Find where the given text appears and provide that cell's center as (X, Y) coordinate. 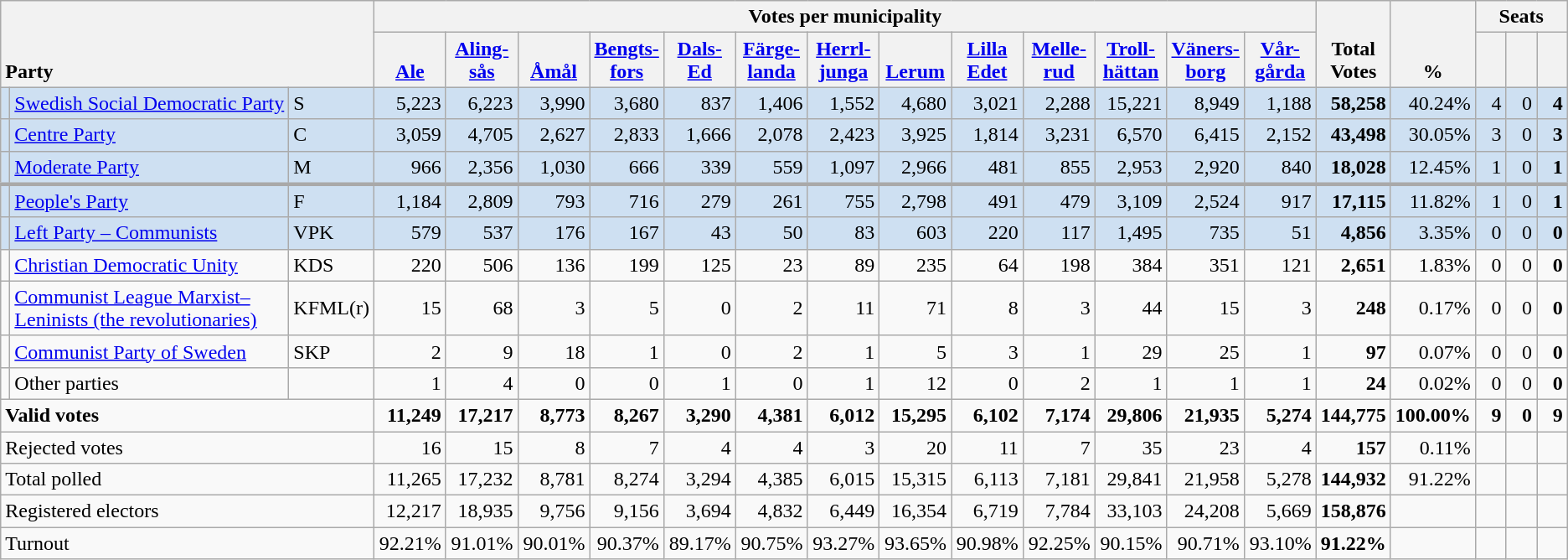
1,552 (843, 103)
1,406 (771, 103)
89 (843, 265)
5,278 (1280, 480)
2,651 (1354, 265)
% (1432, 44)
SKP (332, 351)
3,925 (916, 135)
11,249 (410, 415)
12 (916, 383)
43,498 (1354, 135)
5,669 (1280, 511)
Communist League Marxist–Leninists (the revolutionaries) (149, 309)
176 (554, 233)
30.05% (1432, 135)
917 (1280, 201)
6,719 (988, 511)
1,097 (843, 168)
51 (1280, 233)
4,856 (1354, 233)
Moderate Party (149, 168)
9,756 (554, 511)
40.24% (1432, 103)
16 (410, 447)
1,184 (410, 201)
121 (1280, 265)
29 (1131, 351)
Party (188, 44)
3,694 (699, 511)
5,223 (410, 103)
Communist Party of Sweden (149, 351)
43 (699, 233)
12,217 (410, 511)
64 (988, 265)
92.21% (410, 543)
837 (699, 103)
2,423 (843, 135)
Centre Party (149, 135)
2,833 (627, 135)
2,798 (916, 201)
68 (482, 309)
235 (916, 265)
29,806 (1131, 415)
25 (1205, 351)
29,841 (1131, 480)
3,680 (627, 103)
12.45% (1432, 168)
3,290 (699, 415)
6,449 (843, 511)
C (332, 135)
50 (771, 233)
18,935 (482, 511)
158,876 (1354, 511)
1,188 (1280, 103)
0.07% (1432, 351)
1,030 (554, 168)
481 (988, 168)
17,232 (482, 480)
83 (843, 233)
125 (699, 265)
840 (1280, 168)
2,524 (1205, 201)
17,217 (482, 415)
248 (1354, 309)
8,274 (627, 480)
33,103 (1131, 511)
15,315 (916, 480)
Åmål (554, 60)
90.98% (988, 543)
2,356 (482, 168)
People's Party (149, 201)
279 (699, 201)
603 (916, 233)
Ale (410, 60)
506 (482, 265)
3,231 (1059, 135)
8,267 (627, 415)
157 (1354, 447)
Seats (1521, 17)
93.65% (916, 543)
VPK (332, 233)
491 (988, 201)
5,274 (1280, 415)
90.71% (1205, 543)
Turnout (188, 543)
S (332, 103)
735 (1205, 233)
0.11% (1432, 447)
1,666 (699, 135)
11.82% (1432, 201)
1.83% (1432, 265)
716 (627, 201)
144,932 (1354, 480)
71 (916, 309)
97 (1354, 351)
966 (410, 168)
Registered electors (188, 511)
Vår- gårda (1280, 60)
3,294 (699, 480)
339 (699, 168)
2,288 (1059, 103)
15,295 (916, 415)
93.27% (843, 543)
Aling- sås (482, 60)
3,109 (1131, 201)
18,028 (1354, 168)
KDS (332, 265)
6,223 (482, 103)
Melle- rud (1059, 60)
384 (1131, 265)
3,059 (410, 135)
7,174 (1059, 415)
0.02% (1432, 383)
0.17% (1432, 309)
3.35% (1432, 233)
100.00% (1432, 415)
Valid votes (188, 415)
4,680 (916, 103)
Lilla Edet (988, 60)
2,953 (1131, 168)
8,949 (1205, 103)
35 (1131, 447)
90.37% (627, 543)
Bengts- fors (627, 60)
24,208 (1205, 511)
Herrl- junga (843, 60)
Rejected votes (188, 447)
Other parties (149, 383)
90.75% (771, 543)
198 (1059, 265)
17,115 (1354, 201)
6,570 (1131, 135)
Left Party – Communists (149, 233)
21,958 (1205, 480)
21,935 (1205, 415)
Lerum (916, 60)
44 (1131, 309)
92.25% (1059, 543)
Christian Democratic Unity (149, 265)
11,265 (410, 480)
15,221 (1131, 103)
Dals- Ed (699, 60)
Total polled (188, 480)
7,784 (1059, 511)
KFML(r) (332, 309)
2,152 (1280, 135)
1,495 (1131, 233)
793 (554, 201)
199 (627, 265)
24 (1354, 383)
Färge- landa (771, 60)
479 (1059, 201)
Total Votes (1354, 44)
2,920 (1205, 168)
M (332, 168)
136 (554, 265)
144,775 (1354, 415)
Väners- borg (1205, 60)
117 (1059, 233)
16,354 (916, 511)
2,966 (916, 168)
89.17% (699, 543)
Votes per municipality (846, 17)
18 (554, 351)
579 (410, 233)
2,627 (554, 135)
4,832 (771, 511)
90.01% (554, 543)
9,156 (627, 511)
4,381 (771, 415)
6,015 (843, 480)
3,990 (554, 103)
2,809 (482, 201)
8,781 (554, 480)
1,814 (988, 135)
559 (771, 168)
167 (627, 233)
Troll- hättan (1131, 60)
F (332, 201)
351 (1205, 265)
4,705 (482, 135)
90.15% (1131, 543)
6,012 (843, 415)
261 (771, 201)
6,102 (988, 415)
666 (627, 168)
91.01% (482, 543)
4,385 (771, 480)
755 (843, 201)
93.10% (1280, 543)
3,021 (988, 103)
7,181 (1059, 480)
Swedish Social Democratic Party (149, 103)
58,258 (1354, 103)
8,773 (554, 415)
6,415 (1205, 135)
20 (916, 447)
537 (482, 233)
6,113 (988, 480)
2,078 (771, 135)
855 (1059, 168)
